Pinpoint the cell where the given text exists, returning its [x, y] midpoint coordinate. 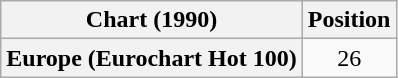
26 [349, 58]
Chart (1990) [152, 20]
Europe (Eurochart Hot 100) [152, 58]
Position [349, 20]
